From the cell containing the given text, extract its center point as (X, Y) coordinate. 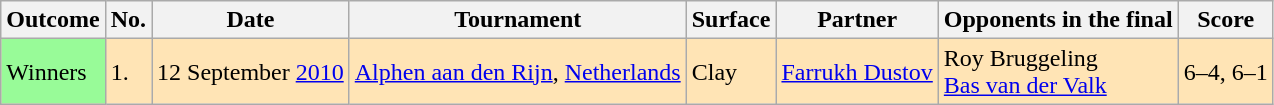
Opponents in the final (1058, 20)
Farrukh Dustov (857, 72)
12 September 2010 (251, 72)
1. (128, 72)
Alphen aan den Rijn, Netherlands (518, 72)
Winners (53, 72)
Date (251, 20)
Clay (731, 72)
6–4, 6–1 (1226, 72)
No. (128, 20)
Surface (731, 20)
Partner (857, 20)
Tournament (518, 20)
Outcome (53, 20)
Score (1226, 20)
Roy Bruggeling Bas van der Valk (1058, 72)
